Return (X, Y) of the center of cell containing provided text 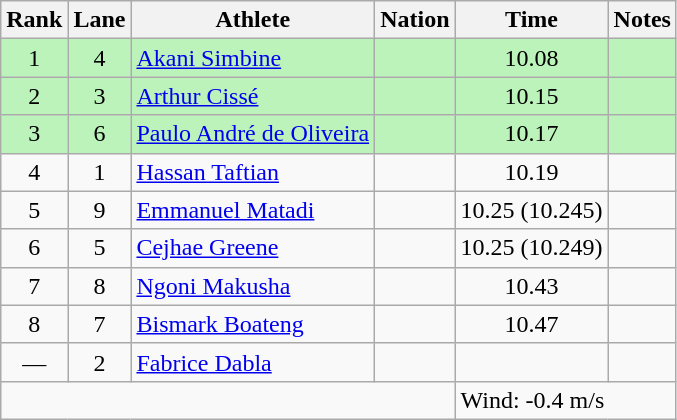
Akani Simbine (253, 58)
Bismark Boateng (253, 324)
Hassan Taftian (253, 172)
Lane (100, 20)
10.43 (532, 286)
Rank (34, 20)
10.19 (532, 172)
Cejhae Greene (253, 248)
Fabrice Dabla (253, 362)
Time (532, 20)
Nation (415, 20)
Notes (642, 20)
Emmanuel Matadi (253, 210)
10.47 (532, 324)
Arthur Cissé (253, 96)
— (34, 362)
10.08 (532, 58)
Athlete (253, 20)
10.15 (532, 96)
10.17 (532, 134)
Paulo André de Oliveira (253, 134)
Ngoni Makusha (253, 286)
10.25 (10.249) (532, 248)
Wind: -0.4 m/s (566, 400)
9 (100, 210)
10.25 (10.245) (532, 210)
